From the cell containing the given text, extract its center point as (x, y) coordinate. 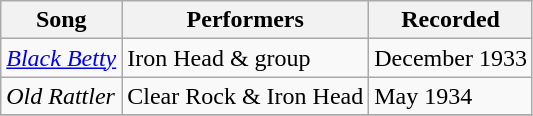
Clear Rock & Iron Head (246, 96)
Black Betty (62, 58)
December 1933 (451, 58)
Old Rattler (62, 96)
Iron Head & group (246, 58)
Performers (246, 20)
May 1934 (451, 96)
Recorded (451, 20)
Song (62, 20)
